Provide the (x, y) coordinate of the cell's center where the given text is located.  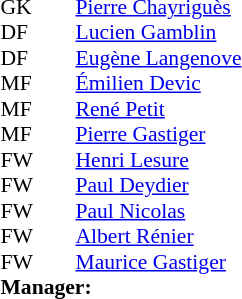
Eugène Langenove (158, 58)
Albert Rénier (158, 237)
René Petit (158, 109)
Maurice Gastiger (158, 262)
Paul Nicolas (158, 211)
Henri Lesure (158, 160)
Lucien Gamblin (158, 33)
Paul Deydier (158, 185)
Émilien Devic (158, 83)
Pierre Gastiger (158, 135)
